Provide the (X, Y) coordinate of the cell's center where the given text is located.  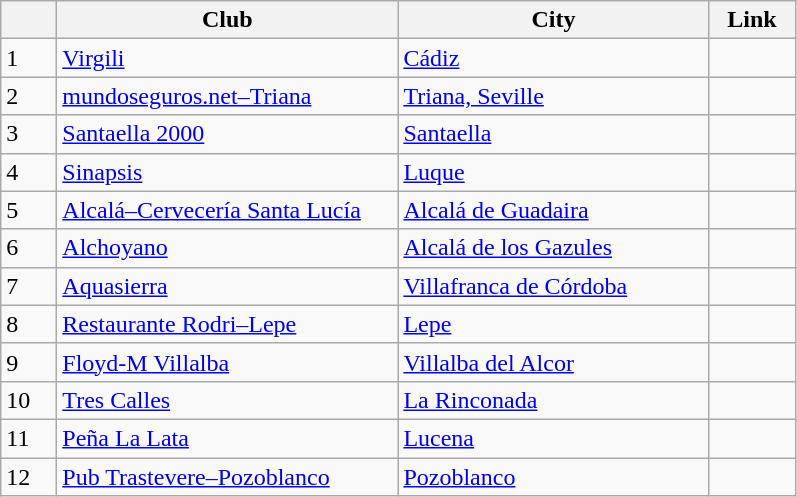
11 (29, 438)
La Rinconada (554, 400)
Club (228, 20)
Pozoblanco (554, 477)
Sinapsis (228, 172)
9 (29, 362)
Aquasierra (228, 286)
Alcalá de Guadaira (554, 210)
Lepe (554, 324)
Alchoyano (228, 248)
8 (29, 324)
Santaella (554, 134)
2 (29, 96)
Lucena (554, 438)
Floyd-M Villalba (228, 362)
6 (29, 248)
Triana, Seville (554, 96)
4 (29, 172)
12 (29, 477)
Virgili (228, 58)
Tres Calles (228, 400)
Villafranca de Córdoba (554, 286)
Alcalá de los Gazules (554, 248)
Pub Trastevere–Pozoblanco (228, 477)
Peña La Lata (228, 438)
Luque (554, 172)
Villalba del Alcor (554, 362)
Restaurante Rodri–Lepe (228, 324)
Link (752, 20)
Cádiz (554, 58)
1 (29, 58)
5 (29, 210)
Santaella 2000 (228, 134)
10 (29, 400)
7 (29, 286)
Alcalá–Cervecería Santa Lucía (228, 210)
3 (29, 134)
mundoseguros.net–Triana (228, 96)
City (554, 20)
